Detect which cell encompasses the target text, then output its (x, y) center coordinate. 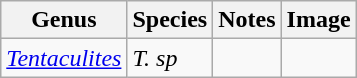
Image (318, 20)
Genus (64, 20)
T. sp (170, 58)
Tentaculites (64, 58)
Notes (247, 20)
Species (170, 20)
